Extract the (x, y) coordinate from the center of the cell holding the provided text.  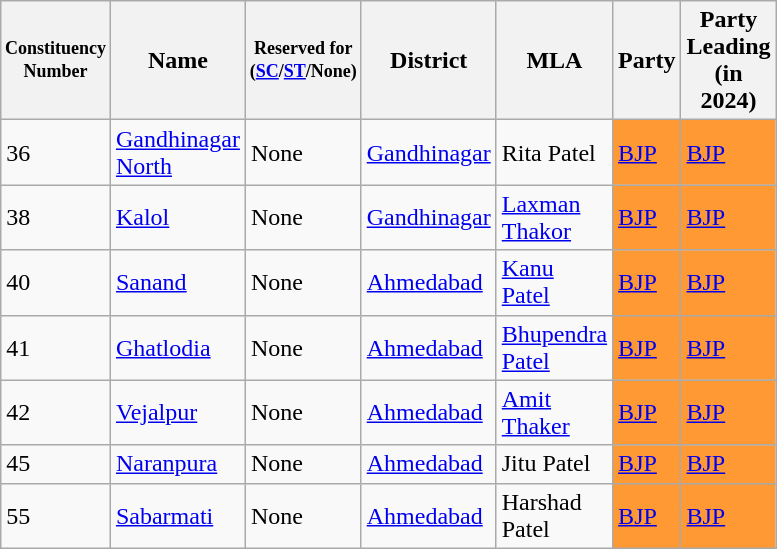
36 (56, 152)
Constituency Number (56, 60)
Amit Thaker (554, 412)
Name (178, 60)
41 (56, 348)
District (428, 60)
Party Leading(in 2024) (728, 60)
Harshad Patel (554, 516)
55 (56, 516)
45 (56, 464)
Naranpura (178, 464)
Ghatlodia (178, 348)
Jitu Patel (554, 464)
38 (56, 218)
Sabarmati (178, 516)
Reserved for (SC/ST/None) (303, 60)
Sanand (178, 282)
40 (56, 282)
42 (56, 412)
Laxman Thakor (554, 218)
Party (647, 60)
Kanu Patel (554, 282)
Kalol (178, 218)
MLA (554, 60)
Vejalpur (178, 412)
Bhupendra Patel (554, 348)
Rita Patel (554, 152)
Gandhinagar North (178, 152)
